Identify which cell holds the provided text, then report its (x, y) central coordinate. 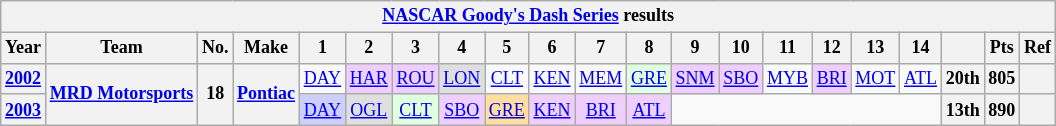
12 (832, 48)
20th (962, 78)
MEM (601, 78)
6 (552, 48)
SNM (695, 78)
11 (788, 48)
2002 (24, 78)
3 (416, 48)
2003 (24, 110)
18 (216, 94)
13th (962, 110)
13 (876, 48)
805 (1002, 78)
7 (601, 48)
8 (650, 48)
NASCAR Goody's Dash Series results (528, 16)
1 (322, 48)
5 (508, 48)
OGL (368, 110)
Year (24, 48)
Ref (1038, 48)
MOT (876, 78)
9 (695, 48)
ROU (416, 78)
890 (1002, 110)
10 (741, 48)
4 (462, 48)
Pontiac (266, 94)
Pts (1002, 48)
14 (921, 48)
Team (121, 48)
No. (216, 48)
2 (368, 48)
LON (462, 78)
HAR (368, 78)
MRD Motorsports (121, 94)
MYB (788, 78)
Make (266, 48)
